From the cell containing the given text, extract its center point as (x, y) coordinate. 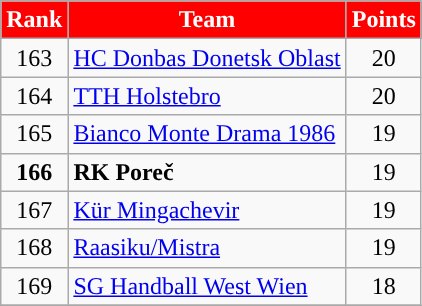
SG Handball West Wien (207, 286)
168 (34, 248)
Bianco Monte Drama 1986 (207, 134)
163 (34, 58)
164 (34, 96)
Raasiku/Mistra (207, 248)
Rank (34, 20)
HC Donbas Donetsk Oblast (207, 58)
18 (384, 286)
169 (34, 286)
167 (34, 210)
Points (384, 20)
165 (34, 134)
RK Poreč (207, 172)
Kür Mingachevir (207, 210)
166 (34, 172)
Team (207, 20)
TTH Holstebro (207, 96)
